Capture the cell that displays the provided text and extract its [x, y] central coordinate. 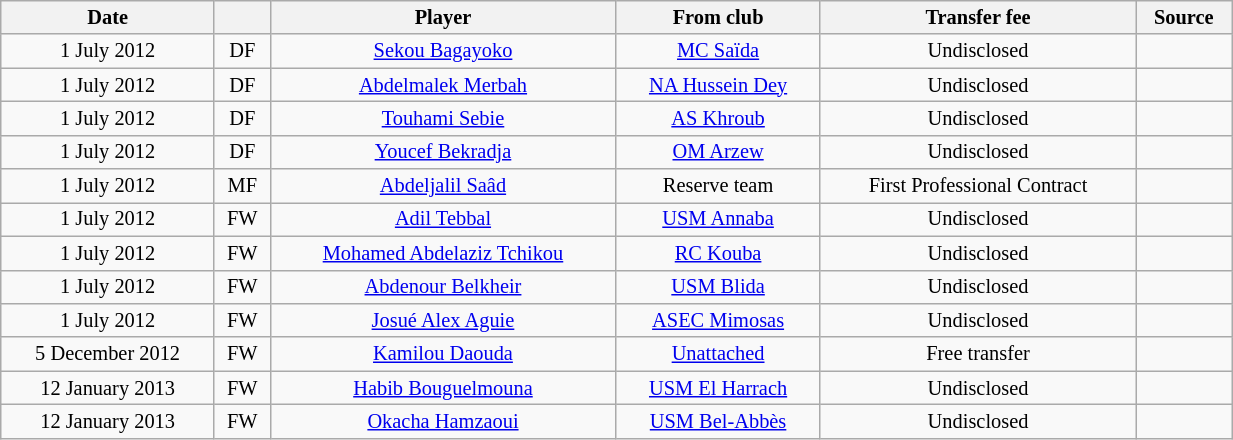
USM El Harrach [718, 388]
Reserve team [718, 186]
Adil Tebbal [443, 219]
OM Arzew [718, 152]
MF [242, 186]
Josué Alex Aguie [443, 320]
USM Annaba [718, 219]
RC Kouba [718, 253]
Touhami Sebie [443, 118]
NA Hussein Dey [718, 85]
Player [443, 17]
USM Blida [718, 287]
Sekou Bagayoko [443, 51]
Mohamed Abdelaziz Tchikou [443, 253]
AS Khroub [718, 118]
Abdenour Belkheir [443, 287]
Habib Bouguelmouna [443, 388]
Abdeljalil Saâd [443, 186]
First Professional Contract [978, 186]
Kamilou Daouda [443, 354]
USM Bel-Abbès [718, 421]
Transfer fee [978, 17]
Abdelmalek Merbah [443, 85]
From club [718, 17]
MC Saïda [718, 51]
Unattached [718, 354]
5 December 2012 [108, 354]
Source [1184, 17]
Free transfer [978, 354]
Okacha Hamzaoui [443, 421]
Youcef Bekradja [443, 152]
ASEC Mimosas [718, 320]
Date [108, 17]
